Detect which cell encompasses the target text, then output its [x, y] center coordinate. 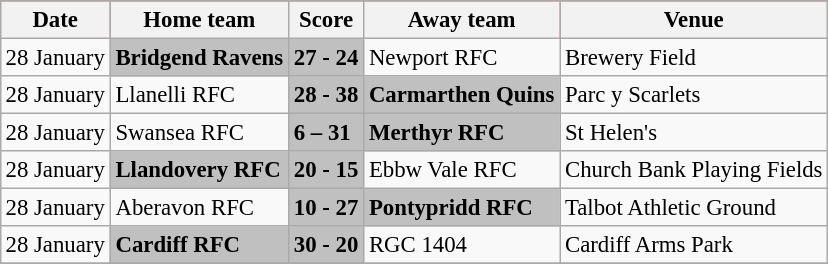
Church Bank Playing Fields [694, 170]
Away team [462, 20]
Bridgend Ravens [199, 57]
Carmarthen Quins [462, 95]
Llanelli RFC [199, 95]
RGC 1404 [462, 245]
27 - 24 [326, 57]
Talbot Athletic Ground [694, 208]
Cardiff Arms Park [694, 245]
Venue [694, 20]
30 - 20 [326, 245]
St Helen's [694, 133]
Aberavon RFC [199, 208]
Parc y Scarlets [694, 95]
28 - 38 [326, 95]
Swansea RFC [199, 133]
Cardiff RFC [199, 245]
Date [55, 20]
Newport RFC [462, 57]
Merthyr RFC [462, 133]
Ebbw Vale RFC [462, 170]
Llandovery RFC [199, 170]
Brewery Field [694, 57]
Home team [199, 20]
Score [326, 20]
6 – 31 [326, 133]
10 - 27 [326, 208]
20 - 15 [326, 170]
Pontypridd RFC [462, 208]
